Pinpoint the cell where the given text exists, returning its [x, y] midpoint coordinate. 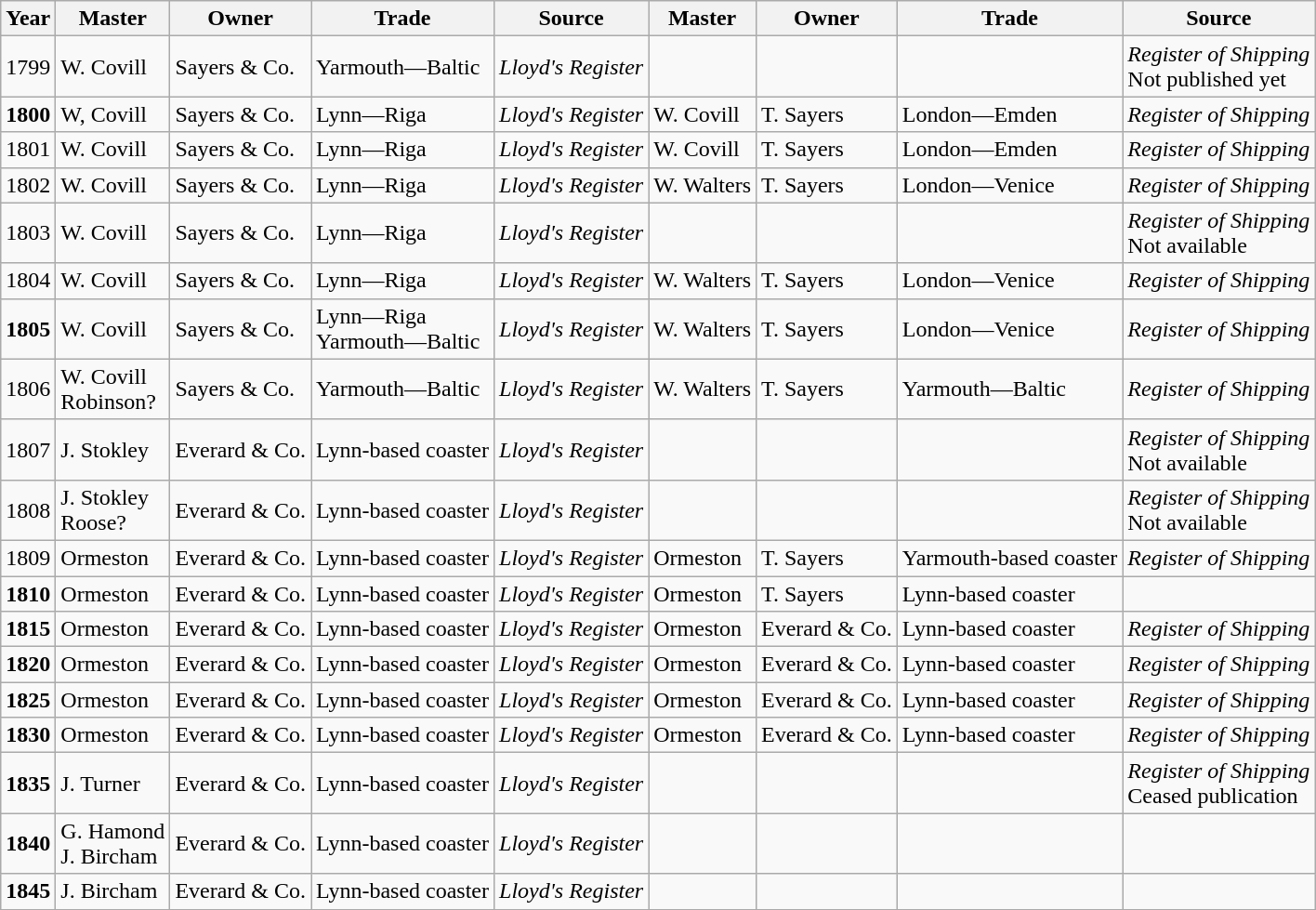
1830 [28, 735]
1810 [28, 594]
1809 [28, 558]
J. Bircham [113, 891]
1800 [28, 114]
1803 [28, 232]
J. Turner [113, 783]
1835 [28, 783]
1801 [28, 150]
J. StokleyRoose? [113, 509]
1808 [28, 509]
1802 [28, 185]
Lynn—RigaYarmouth—Baltic [403, 329]
Yarmouth-based coaster [1009, 558]
Year [28, 19]
1840 [28, 844]
1820 [28, 665]
W, Covill [113, 114]
J. Stokley [113, 450]
W. CovillRobinson? [113, 389]
1805 [28, 329]
1806 [28, 389]
Register of ShippingCeased publication [1219, 783]
Register of ShippingNot published yet [1219, 67]
1815 [28, 629]
1799 [28, 67]
1807 [28, 450]
1845 [28, 891]
G. HamondJ. Bircham [113, 844]
1804 [28, 281]
1825 [28, 700]
